Capture the cell that displays the provided text and extract its [X, Y] central coordinate. 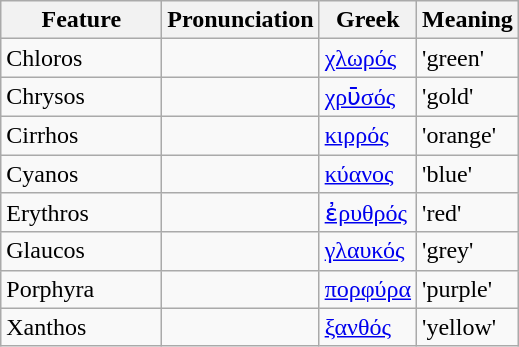
Porphyra [82, 289]
κύανος [368, 173]
ξανθός [368, 327]
χλωρός [368, 58]
Pronunciation [240, 20]
'grey' [468, 251]
'blue' [468, 173]
Cirrhos [82, 135]
'orange' [468, 135]
Chloros [82, 58]
Cyanos [82, 173]
κιρρός [368, 135]
Meaning [468, 20]
Erythros [82, 213]
γλαυκός [368, 251]
'green' [468, 58]
'purple' [468, 289]
χρῡσός [368, 97]
Xanthos [82, 327]
ἐρυθρός [368, 213]
Chrysos [82, 97]
'yellow' [468, 327]
'red' [468, 213]
πορφύρα [368, 289]
Feature [82, 20]
Glaucos [82, 251]
'gold' [468, 97]
Greek [368, 20]
